Detect which cell encompasses the target text, then output its [x, y] center coordinate. 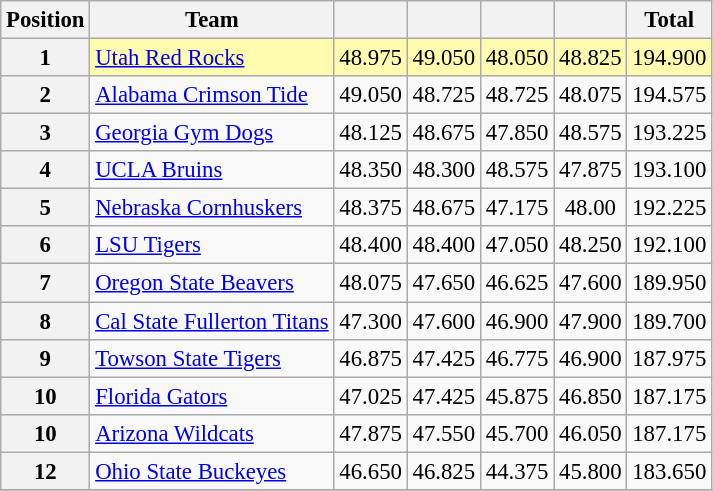
46.875 [370, 358]
46.825 [444, 471]
Alabama Crimson Tide [212, 95]
Nebraska Cornhuskers [212, 208]
194.900 [670, 58]
46.850 [590, 396]
48.125 [370, 133]
47.025 [370, 396]
48.825 [590, 58]
44.375 [516, 471]
48.00 [590, 208]
47.300 [370, 321]
Towson State Tigers [212, 358]
46.650 [370, 471]
1 [46, 58]
187.975 [670, 358]
47.550 [444, 433]
Georgia Gym Dogs [212, 133]
UCLA Bruins [212, 170]
2 [46, 95]
5 [46, 208]
189.950 [670, 283]
48.050 [516, 58]
194.575 [670, 95]
3 [46, 133]
46.775 [516, 358]
192.225 [670, 208]
48.250 [590, 245]
48.300 [444, 170]
Utah Red Rocks [212, 58]
193.100 [670, 170]
Ohio State Buckeyes [212, 471]
45.875 [516, 396]
47.050 [516, 245]
Position [46, 20]
47.900 [590, 321]
12 [46, 471]
48.375 [370, 208]
4 [46, 170]
9 [46, 358]
46.050 [590, 433]
45.800 [590, 471]
192.100 [670, 245]
Oregon State Beavers [212, 283]
47.175 [516, 208]
47.650 [444, 283]
47.850 [516, 133]
Cal State Fullerton Titans [212, 321]
Florida Gators [212, 396]
8 [46, 321]
48.350 [370, 170]
6 [46, 245]
46.625 [516, 283]
48.975 [370, 58]
193.225 [670, 133]
LSU Tigers [212, 245]
189.700 [670, 321]
45.700 [516, 433]
Arizona Wildcats [212, 433]
Total [670, 20]
183.650 [670, 471]
Team [212, 20]
7 [46, 283]
